Scan for the cell matching the given text and deliver its [x, y] coordinate at center. 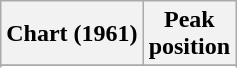
Chart (1961) [72, 34]
Peakposition [189, 34]
